Detect which cell encompasses the target text, then output its (x, y) center coordinate. 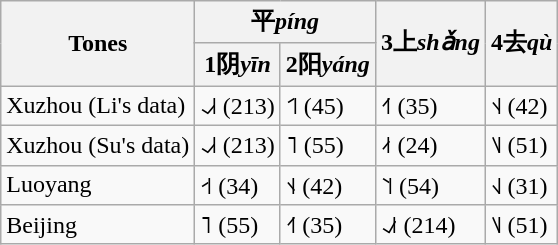
˦˥ (45) (328, 106)
Luoyang (98, 185)
Xuzhou (Su's data) (98, 145)
1阴yīn (238, 64)
2阳yáng (328, 64)
Beijing (98, 225)
4去qù (521, 44)
Tones (98, 44)
˨˦ (24) (430, 145)
˧˩ (31) (521, 185)
˧˦ (34) (238, 185)
˨˩˦ (214) (430, 225)
3上shǎng (430, 44)
平píng (286, 22)
Xuzhou (Li's data) (98, 106)
˥˦ (54) (430, 185)
